Provide the [x, y] coordinate of the cell's center where the given text is located.  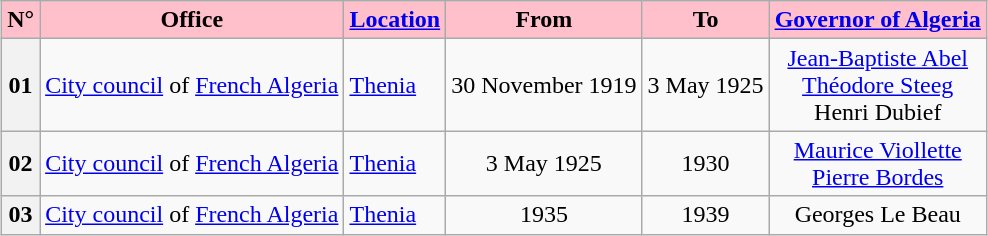
03 [21, 215]
Location [395, 20]
Governor of Algeria [878, 20]
Georges Le Beau [878, 215]
30 November 1919 [544, 85]
To [706, 20]
1935 [544, 215]
01 [21, 85]
02 [21, 164]
1930 [706, 164]
1939 [706, 215]
N° [21, 20]
Office [192, 20]
Jean-Baptiste AbelThéodore SteegHenri Dubief [878, 85]
Maurice ViollettePierre Bordes [878, 164]
From [544, 20]
